Pinpoint the cell where the given text exists, returning its [x, y] midpoint coordinate. 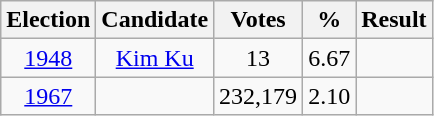
Election [48, 20]
6.67 [330, 58]
% [330, 20]
1967 [48, 96]
Votes [258, 20]
Candidate [155, 20]
1948 [48, 58]
Kim Ku [155, 58]
Result [394, 20]
232,179 [258, 96]
2.10 [330, 96]
13 [258, 58]
